From the cell containing the given text, extract its center point as [X, Y] coordinate. 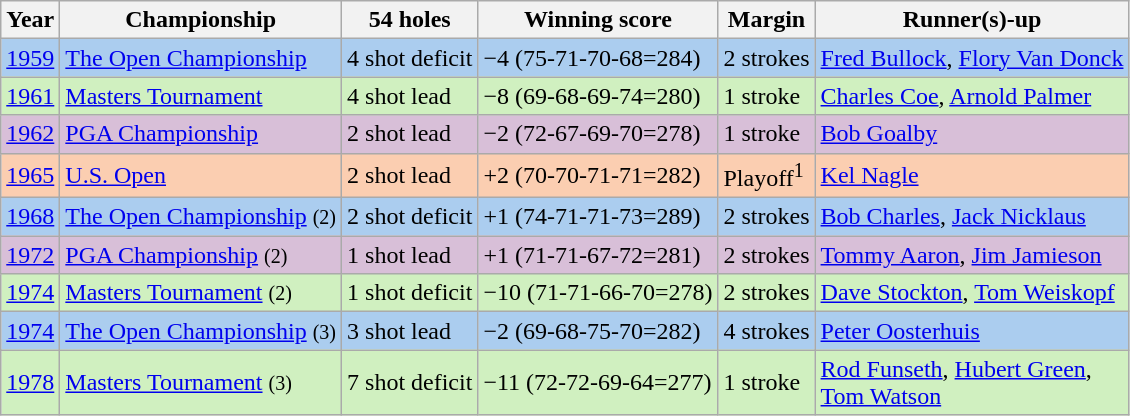
Playoff1 [766, 176]
Bob Charles, Jack Nicklaus [972, 217]
Year [30, 20]
4 strokes [766, 331]
PGA Championship [201, 134]
7 shot deficit [410, 382]
1 shot deficit [410, 293]
The Open Championship (2) [201, 217]
The Open Championship (3) [201, 331]
The Open Championship [201, 58]
+1 (71-71-67-72=281) [598, 255]
1959 [30, 58]
Peter Oosterhuis [972, 331]
Masters Tournament (3) [201, 382]
Bob Goalby [972, 134]
+1 (74-71-71-73=289) [598, 217]
4 shot deficit [410, 58]
1972 [30, 255]
−2 (69-68-75-70=282) [598, 331]
Tommy Aaron, Jim Jamieson [972, 255]
1962 [30, 134]
4 shot lead [410, 96]
−8 (69-68-69-74=280) [598, 96]
Dave Stockton, Tom Weiskopf [972, 293]
3 shot lead [410, 331]
1961 [30, 96]
54 holes [410, 20]
−4 (75-71-70-68=284) [598, 58]
Kel Nagle [972, 176]
Masters Tournament [201, 96]
1978 [30, 382]
2 shot deficit [410, 217]
1968 [30, 217]
−10 (71-71-66-70=278) [598, 293]
Championship [201, 20]
−2 (72-67-69-70=278) [598, 134]
+2 (70-70-71-71=282) [598, 176]
Fred Bullock, Flory Van Donck [972, 58]
Charles Coe, Arnold Palmer [972, 96]
1965 [30, 176]
Runner(s)-up [972, 20]
PGA Championship (2) [201, 255]
Masters Tournament (2) [201, 293]
1 shot lead [410, 255]
Winning score [598, 20]
U.S. Open [201, 176]
Margin [766, 20]
Rod Funseth, Hubert Green, Tom Watson [972, 382]
−11 (72-72-69-64=277) [598, 382]
